Detect which cell encompasses the target text, then output its [X, Y] center coordinate. 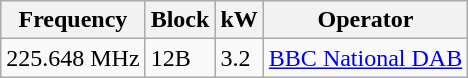
kW [239, 20]
12B [180, 58]
225.648 MHz [73, 58]
Operator [365, 20]
Frequency [73, 20]
Block [180, 20]
BBC National DAB [365, 58]
3.2 [239, 58]
